Extract the [X, Y] coordinate from the center of the cell holding the provided text.  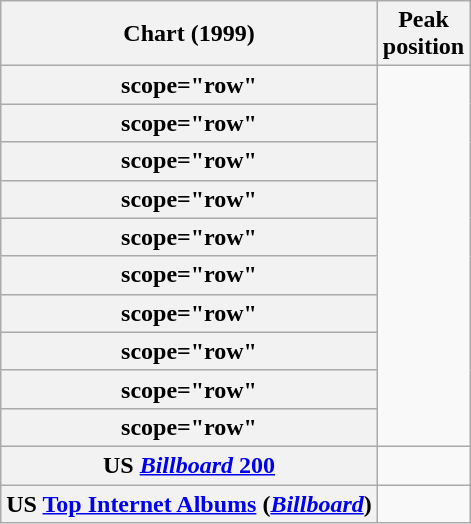
US Billboard 200 [189, 465]
Chart (1999) [189, 34]
Peakposition [423, 34]
US Top Internet Albums (Billboard) [189, 503]
